Return (x, y) of the center of cell containing provided text 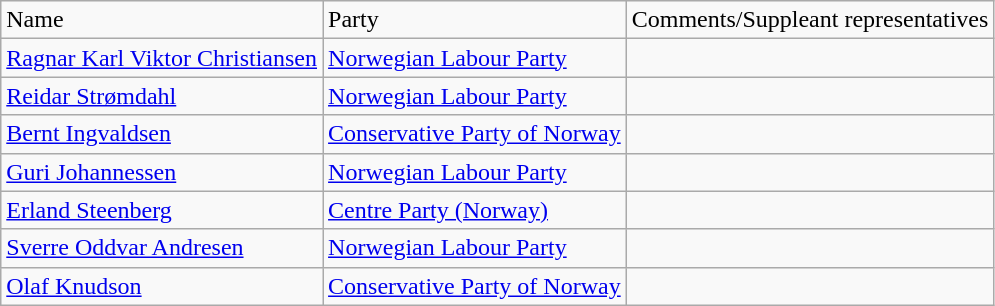
Name (162, 20)
Comments/Suppleant representatives (810, 20)
Centre Party (Norway) (475, 210)
Guri Johannessen (162, 172)
Sverre Oddvar Andresen (162, 248)
Reidar Strømdahl (162, 96)
Ragnar Karl Viktor Christiansen (162, 58)
Bernt Ingvaldsen (162, 134)
Party (475, 20)
Erland Steenberg (162, 210)
Olaf Knudson (162, 286)
